Capture the cell that displays the provided text and extract its [x, y] central coordinate. 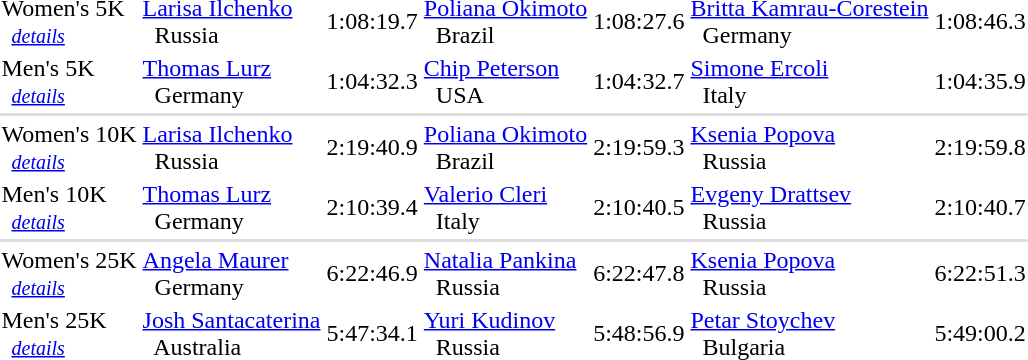
6:22:47.8 [639, 274]
Poliana Okimoto Brazil [505, 148]
2:10:40.5 [639, 208]
2:10:40.7 [980, 208]
2:19:40.9 [372, 148]
2:19:59.3 [639, 148]
Valerio Cleri Italy [505, 208]
Men's 5K details [69, 82]
Larisa Ilchenko Russia [232, 148]
1:04:32.3 [372, 82]
6:22:51.3 [980, 274]
2:19:59.8 [980, 148]
Simone Ercoli Italy [810, 82]
Men's 10K details [69, 208]
1:04:32.7 [639, 82]
1:04:35.9 [980, 82]
Women's 25K details [69, 274]
2:10:39.4 [372, 208]
Angela Maurer Germany [232, 274]
Evgeny Drattsev Russia [810, 208]
Chip Peterson USA [505, 82]
Women's 10K details [69, 148]
6:22:46.9 [372, 274]
Natalia Pankina Russia [505, 274]
